Determine the [x, y] coordinate at the center of the cell enclosing the given text.  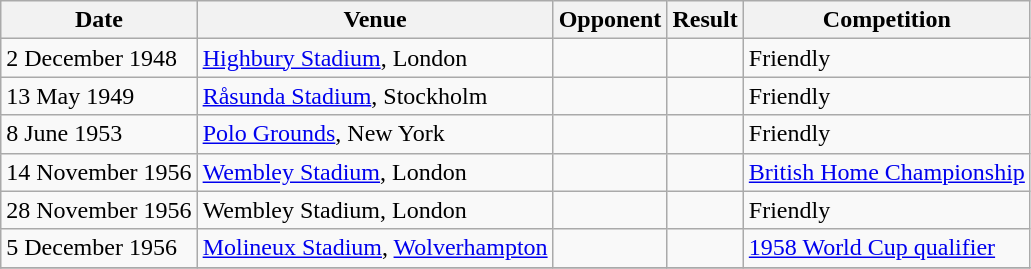
2 December 1948 [99, 58]
Venue [375, 20]
13 May 1949 [99, 96]
Råsunda Stadium, Stockholm [375, 96]
Competition [886, 20]
1958 World Cup qualifier [886, 248]
14 November 1956 [99, 172]
8 June 1953 [99, 134]
British Home Championship [886, 172]
5 December 1956 [99, 248]
Molineux Stadium, Wolverhampton [375, 248]
Date [99, 20]
Opponent [610, 20]
Result [705, 20]
Polo Grounds, New York [375, 134]
Highbury Stadium, London [375, 58]
28 November 1956 [99, 210]
